Detect which cell encompasses the target text, then output its (x, y) center coordinate. 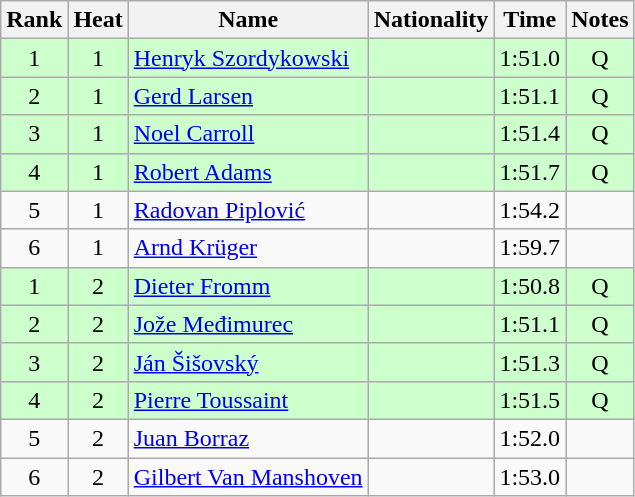
1:53.0 (530, 477)
1:51.5 (530, 400)
Radovan Piplović (248, 210)
Gerd Larsen (248, 96)
Notes (600, 20)
Jože Međimurec (248, 324)
Arnd Krüger (248, 248)
Juan Borraz (248, 438)
Pierre Toussaint (248, 400)
1:51.0 (530, 58)
Dieter Fromm (248, 286)
Heat (98, 20)
1:59.7 (530, 248)
1:50.8 (530, 286)
Robert Adams (248, 172)
Nationality (431, 20)
Name (248, 20)
Rank (34, 20)
1:54.2 (530, 210)
Noel Carroll (248, 134)
Time (530, 20)
Henryk Szordykowski (248, 58)
1:51.4 (530, 134)
1:52.0 (530, 438)
Ján Šišovský (248, 362)
Gilbert Van Manshoven (248, 477)
1:51.7 (530, 172)
1:51.3 (530, 362)
